For the text-containing cell, return its midpoint in (X, Y) coordinate format. 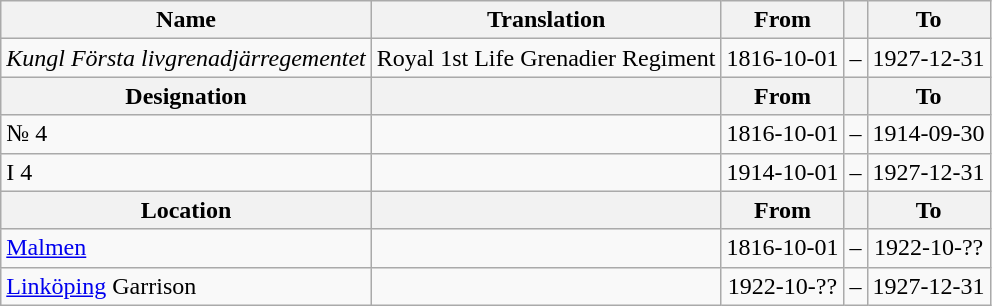
Malmen (186, 248)
Translation (546, 20)
Kungl Första livgrenadjärregementet (186, 58)
1914-10-01 (782, 172)
Linköping Garrison (186, 286)
№ 4 (186, 134)
1914-09-30 (928, 134)
Name (186, 20)
Location (186, 210)
Royal 1st Life Grenadier Regiment (546, 58)
I 4 (186, 172)
Designation (186, 96)
